Find where the given text appears and provide that cell's center as [X, Y] coordinate. 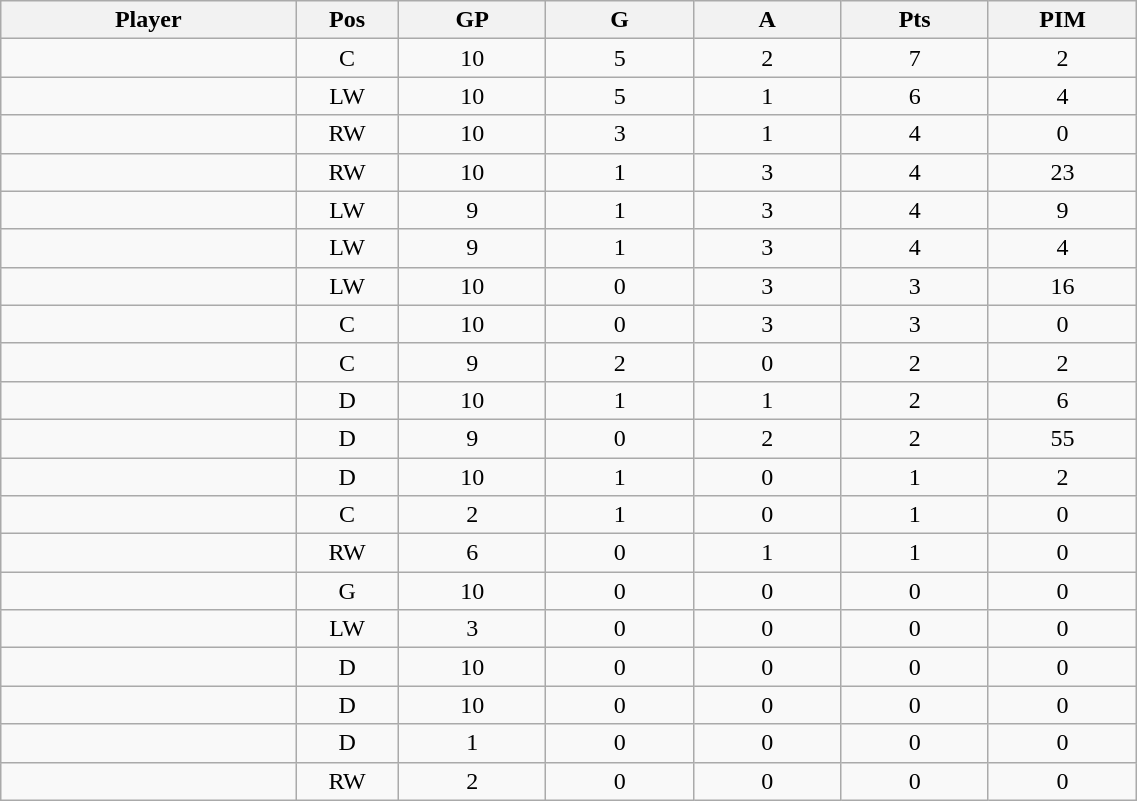
Player [148, 20]
7 [914, 58]
Pts [914, 20]
55 [1062, 438]
16 [1062, 286]
A [766, 20]
PIM [1062, 20]
23 [1062, 172]
GP [472, 20]
Pos [348, 20]
